Pinpoint the cell where the given text exists, returning its (X, Y) midpoint coordinate. 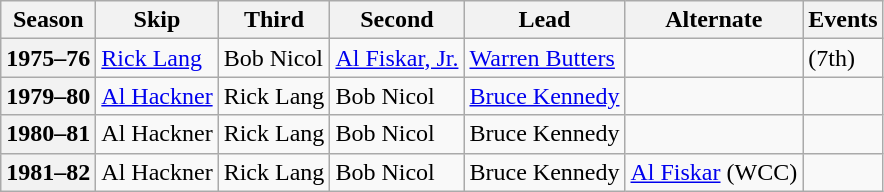
Season (48, 20)
(7th) (843, 58)
Alternate (714, 20)
Al Fiskar (WCC) (714, 172)
Skip (157, 20)
Third (274, 20)
1981–82 (48, 172)
Lead (544, 20)
1979–80 (48, 96)
1975–76 (48, 58)
1980–81 (48, 134)
Warren Butters (544, 58)
Events (843, 20)
Al Fiskar, Jr. (397, 58)
Second (397, 20)
